Scan for the cell matching the given text and deliver its (X, Y) coordinate at center. 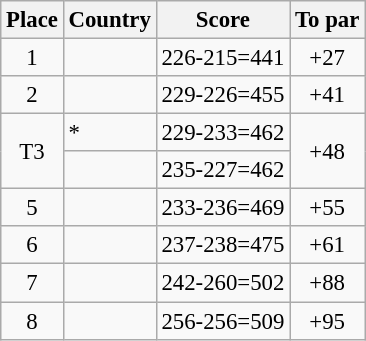
5 (32, 208)
+55 (328, 208)
237-238=475 (223, 245)
7 (32, 283)
1 (32, 58)
Country (110, 20)
226-215=441 (223, 58)
+61 (328, 245)
T3 (32, 152)
233-236=469 (223, 208)
+88 (328, 283)
+95 (328, 321)
2 (32, 95)
Place (32, 20)
242-260=502 (223, 283)
+48 (328, 152)
To par (328, 20)
6 (32, 245)
229-233=462 (223, 133)
+41 (328, 95)
235-227=462 (223, 170)
Score (223, 20)
8 (32, 321)
+27 (328, 58)
256-256=509 (223, 321)
* (110, 133)
229-226=455 (223, 95)
